Output the (X, Y) coordinate of the center of the cell containing the given text.  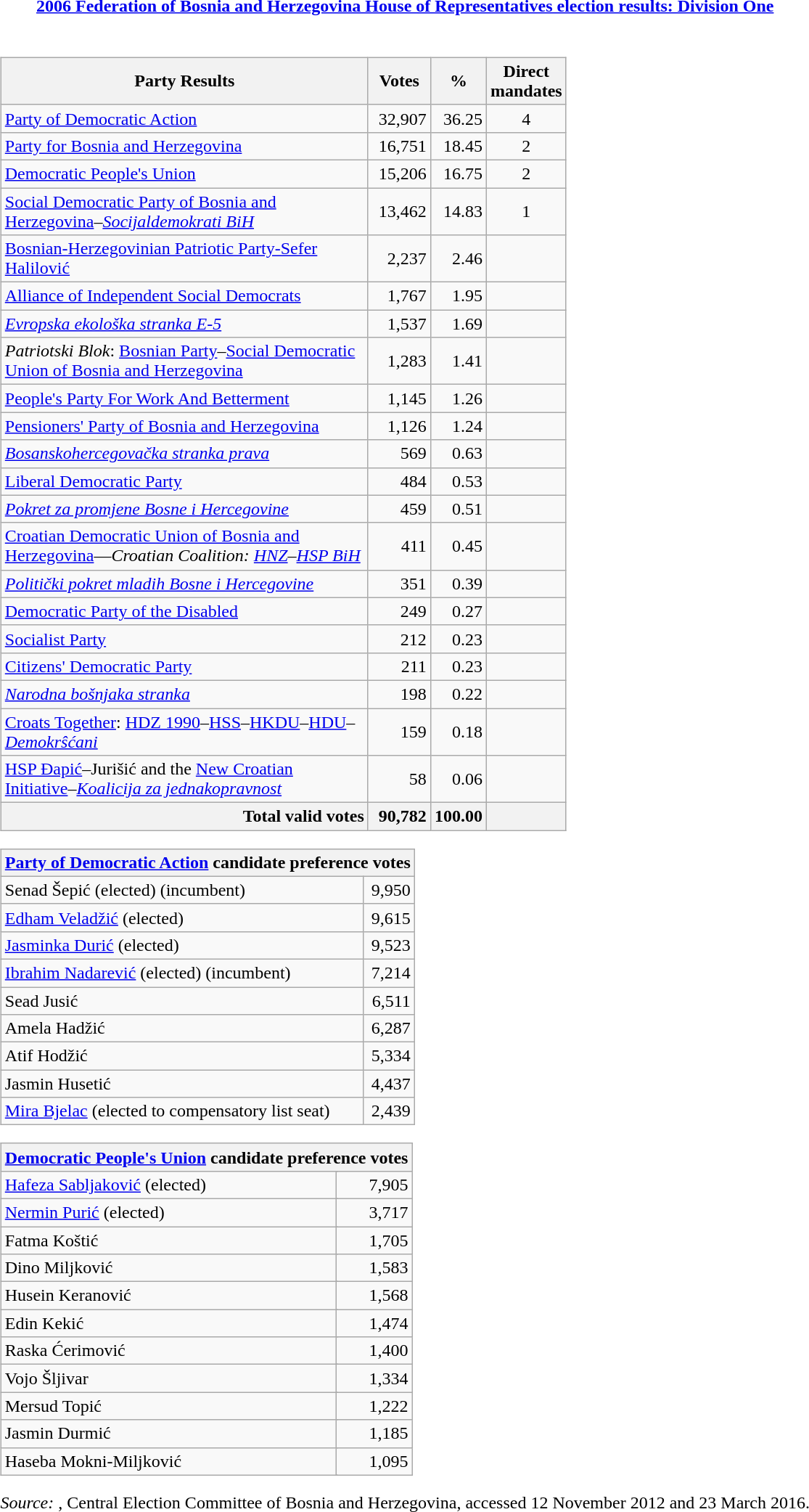
Party of Democratic Action (184, 118)
7,214 (389, 973)
Total valid votes (184, 817)
Raska Ćerimović (168, 1351)
Jasminka Durić (elected) (181, 945)
1,145 (399, 399)
1,222 (374, 1406)
Narodna bošnjaka stranka (184, 694)
90,782 (399, 817)
Husein Keranović (168, 1296)
212 (399, 639)
32,907 (399, 118)
9,523 (389, 945)
9,615 (389, 918)
459 (399, 509)
198 (399, 694)
1,568 (374, 1296)
Social Democratic Party of Bosnia and Herzegovina–Socijaldemokrati BiH (184, 211)
Jasmin Husetić (181, 1084)
Amela Hadžić (181, 1029)
1,767 (399, 296)
Sead Jusić (181, 1001)
411 (399, 546)
Edham Veladžić (elected) (181, 918)
18.45 (459, 146)
1.41 (459, 361)
58 (399, 780)
Ibrahim Nadarević (elected) (incumbent) (181, 973)
Atif Hodžić (181, 1056)
0.51 (459, 509)
14.83 (459, 211)
1,283 (399, 361)
Liberal Democratic Party (184, 481)
Jasmin Durmić (168, 1434)
2.46 (459, 258)
13,462 (399, 211)
Bosnian-Herzegovinian Patriotic Party-Sefer Halilović (184, 258)
Croats Together: HDZ 1990–HSS–HKDU–HDU–Demokrŝćani (184, 732)
1,583 (374, 1268)
Direct mandates (526, 81)
Democratic Party of the Disabled (184, 611)
16.75 (459, 173)
1,095 (374, 1461)
0.27 (459, 611)
People's Party For Work And Betterment (184, 399)
3,717 (374, 1212)
7,905 (374, 1185)
1.69 (459, 324)
0.39 (459, 584)
0.06 (459, 780)
2,439 (389, 1111)
1.26 (459, 399)
Vojo Šljivar (168, 1378)
Haseba Mokni-Miljković (168, 1461)
Alliance of Independent Social Democrats (184, 296)
0.45 (459, 546)
Edin Kekić (168, 1323)
0.53 (459, 481)
1.24 (459, 426)
100.00 (459, 817)
Democratic People's Union (184, 173)
16,751 (399, 146)
9,950 (389, 890)
Socialist Party (184, 639)
Bosanskohercegovačka stranka prava (184, 454)
0.18 (459, 732)
Party for Bosnia and Herzegovina (184, 146)
Hafeza Sabljaković (elected) (168, 1185)
Citizens' Democratic Party (184, 666)
1,185 (374, 1434)
1,334 (374, 1378)
569 (399, 454)
Nermin Purić (elected) (168, 1212)
Pensioners' Party of Bosnia and Herzegovina (184, 426)
Votes (399, 81)
Evropska ekološka stranka E-5 (184, 324)
36.25 (459, 118)
HSP Đapić–Jurišić and the New Croatian Initiative–Koalicija za jednakopravnost (184, 780)
4,437 (389, 1084)
0.63 (459, 454)
1,400 (374, 1351)
6,287 (389, 1029)
1.95 (459, 296)
211 (399, 666)
Politički pokret mladih Bosne i Hercegovine (184, 584)
Senad Šepić (elected) (incumbent) (181, 890)
Mersud Topić (168, 1406)
0.22 (459, 694)
4 (526, 118)
Democratic People's Union candidate preference votes (206, 1157)
1,126 (399, 426)
1,537 (399, 324)
Party of Democratic Action candidate preference votes (208, 862)
159 (399, 732)
15,206 (399, 173)
Party Results (184, 81)
351 (399, 584)
2,237 (399, 258)
Croatian Democratic Union of Bosnia and Herzegovina—Croatian Coalition: HNZ–HSP BiH (184, 546)
Fatma Koštić (168, 1241)
Mira Bjelac (elected to compensatory list seat) (181, 1111)
5,334 (389, 1056)
Patriotski Blok: Bosnian Party–Social Democratic Union of Bosnia and Herzegovina (184, 361)
Pokret za promjene Bosne i Hercegovine (184, 509)
1 (526, 211)
6,511 (389, 1001)
1,705 (374, 1241)
249 (399, 611)
1,474 (374, 1323)
484 (399, 481)
% (459, 81)
Dino Miljković (168, 1268)
